Extract the [X, Y] coordinate from the center of the cell holding the provided text.  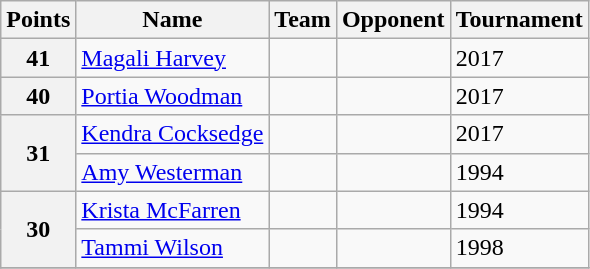
31 [38, 153]
Magali Harvey [172, 58]
41 [38, 58]
30 [38, 229]
1998 [519, 248]
Amy Westerman [172, 172]
Team [303, 20]
Opponent [393, 20]
Portia Woodman [172, 96]
Krista McFarren [172, 210]
Tournament [519, 20]
40 [38, 96]
Kendra Cocksedge [172, 134]
Points [38, 20]
Tammi Wilson [172, 248]
Name [172, 20]
